Detect which cell encompasses the target text, then output its [X, Y] center coordinate. 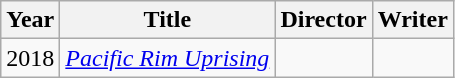
Title [168, 20]
Year [30, 20]
2018 [30, 58]
Director [324, 20]
Writer [412, 20]
Pacific Rim Uprising [168, 58]
